Provide the [X, Y] coordinate of the cell's center where the given text is located.  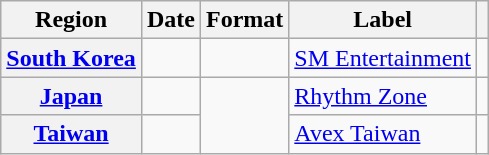
SM Entertainment [383, 58]
Japan [72, 96]
Label [383, 20]
Format [244, 20]
Date [170, 20]
Rhythm Zone [383, 96]
Region [72, 20]
Avex Taiwan [383, 134]
South Korea [72, 58]
Taiwan [72, 134]
